Detect which cell encompasses the target text, then output its (x, y) center coordinate. 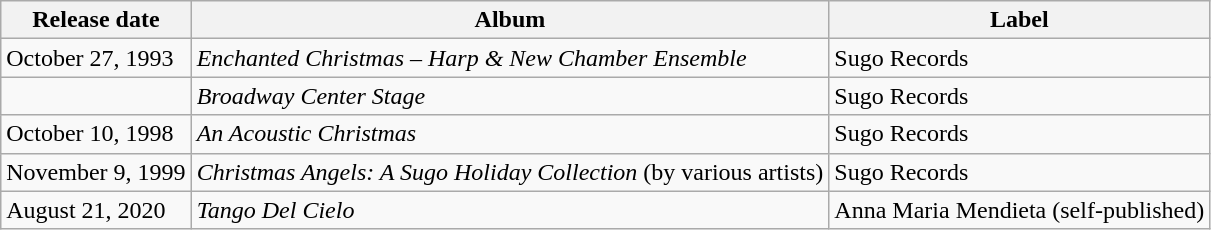
Anna Maria Mendieta (self-published) (1020, 210)
Christmas Angels: A Sugo Holiday Collection (by various artists) (510, 172)
Album (510, 20)
October 10, 1998 (96, 134)
An Acoustic Christmas (510, 134)
Broadway Center Stage (510, 96)
August 21, 2020 (96, 210)
Release date (96, 20)
Enchanted Christmas – Harp & New Chamber Ensemble (510, 58)
November 9, 1999 (96, 172)
Tango Del Cielo (510, 210)
Label (1020, 20)
October 27, 1993 (96, 58)
